Return the [x, y] coordinate for the center point of the cell that contains the specified text.  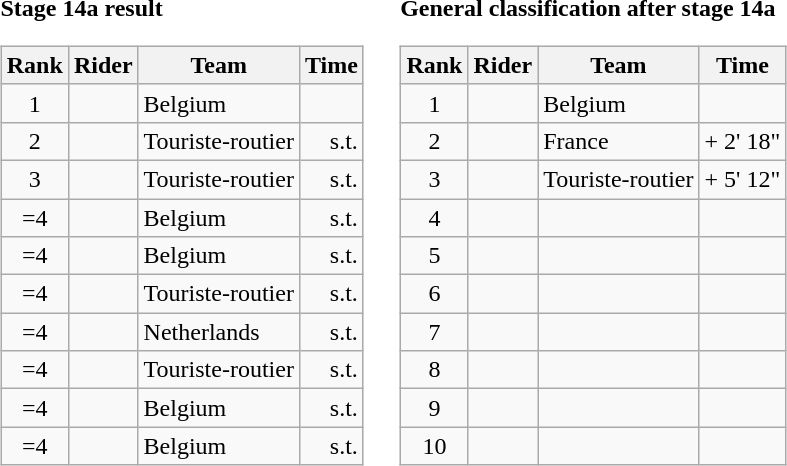
6 [434, 294]
Netherlands [218, 332]
10 [434, 446]
8 [434, 370]
+ 2' 18" [742, 141]
4 [434, 217]
9 [434, 408]
+ 5' 12" [742, 179]
7 [434, 332]
France [618, 141]
5 [434, 256]
